Find where the given text appears and provide that cell's center as (x, y) coordinate. 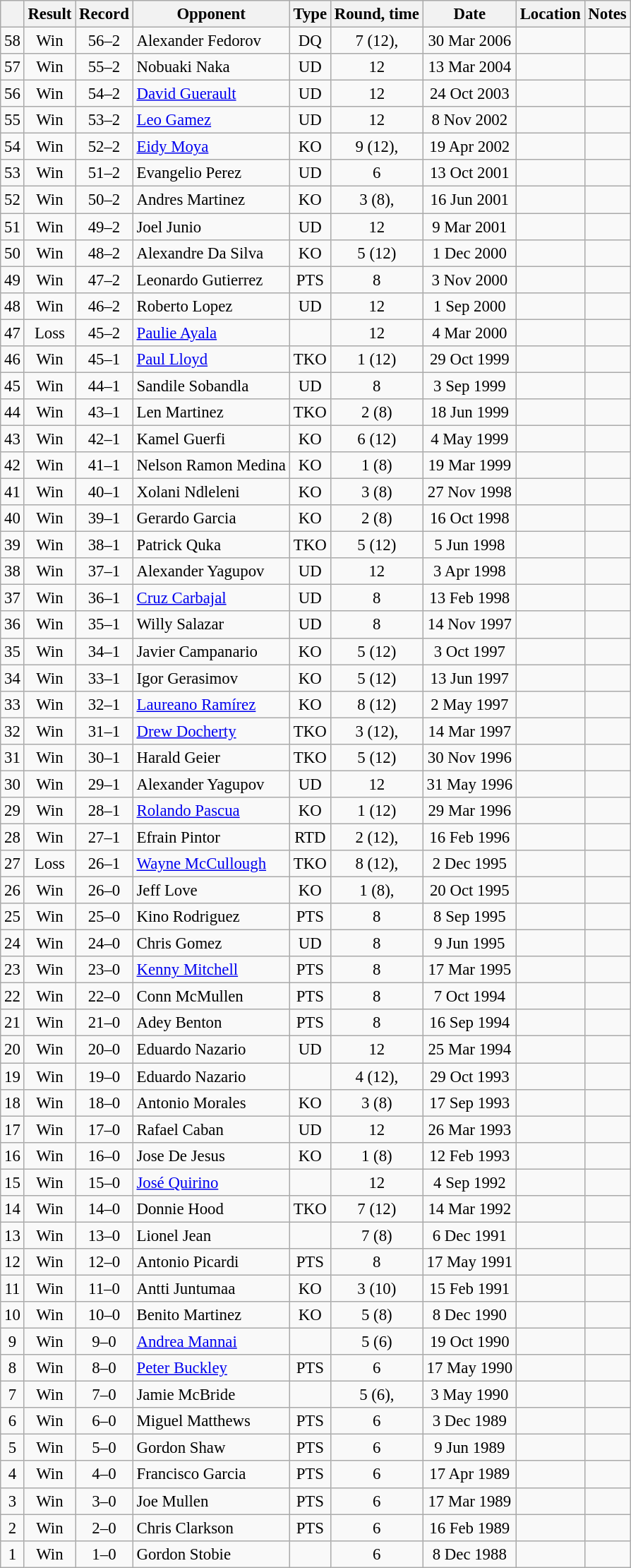
31 (13, 758)
18–0 (104, 1103)
7–0 (104, 1395)
28 (13, 837)
6 (12) (377, 439)
Antonio Picardi (211, 1262)
37–1 (104, 571)
8 (12) (377, 704)
26–0 (104, 891)
19 Apr 2002 (469, 147)
Alexander Fedorov (211, 41)
13 (13, 1235)
23–0 (104, 970)
8 Dec 1990 (469, 1315)
Antti Juntumaa (211, 1288)
19 (13, 1076)
40–1 (104, 492)
Paul Lloyd (211, 360)
10–0 (104, 1315)
3 (8), (377, 200)
26 Mar 1993 (469, 1129)
1 Sep 2000 (469, 306)
17 May 1990 (469, 1368)
43 (13, 439)
Nelson Ramon Medina (211, 465)
25–0 (104, 917)
46 (13, 360)
42–1 (104, 439)
7 (12) (377, 1209)
Gordon Shaw (211, 1448)
49 (13, 280)
12 Feb 1993 (469, 1156)
24–0 (104, 944)
Location (551, 14)
4 (12), (377, 1076)
Miguel Matthews (211, 1421)
Jose De Jesus (211, 1156)
Andres Martinez (211, 200)
Francisco Garcia (211, 1475)
16 Sep 1994 (469, 1023)
27 (13, 864)
20 (13, 1050)
Joe Mullen (211, 1501)
Drew Docherty (211, 731)
2 May 1997 (469, 704)
44–1 (104, 386)
Conn McMullen (211, 997)
17–0 (104, 1129)
32 (13, 731)
17 Sep 1993 (469, 1103)
41–1 (104, 465)
21 (13, 1023)
22–0 (104, 997)
Willy Salazar (211, 625)
14 Nov 1997 (469, 625)
2 (13, 1528)
3 Sep 1999 (469, 386)
Leo Gamez (211, 120)
11–0 (104, 1288)
30 Nov 1996 (469, 758)
Leonardo Gutierrez (211, 280)
19 Oct 1990 (469, 1342)
3 Dec 1989 (469, 1421)
Evangelio Perez (211, 173)
45–1 (104, 360)
Opponent (211, 14)
30 Mar 2006 (469, 41)
24 Oct 2003 (469, 94)
56 (13, 94)
Kamel Guerfi (211, 439)
11 (13, 1288)
48–2 (104, 253)
Chris Gomez (211, 944)
5–0 (104, 1448)
13 Jun 1997 (469, 678)
52 (13, 200)
Rafael Caban (211, 1129)
54–2 (104, 94)
8–0 (104, 1368)
31–1 (104, 731)
3 (10) (377, 1288)
1–0 (104, 1554)
16 Oct 1998 (469, 518)
28–1 (104, 811)
Sandile Sobandla (211, 386)
Peter Buckley (211, 1368)
Record (104, 14)
8 Nov 2002 (469, 120)
29 (13, 811)
Igor Gerasimov (211, 678)
17 (13, 1129)
8 Sep 1995 (469, 917)
45 (13, 386)
29 Mar 1996 (469, 811)
46–2 (104, 306)
17 Apr 1989 (469, 1475)
Kino Rodriguez (211, 917)
32–1 (104, 704)
4 (13, 1475)
4 Sep 1992 (469, 1182)
15 (13, 1182)
50–2 (104, 200)
5 (6) (377, 1342)
13 Mar 2004 (469, 67)
15–0 (104, 1182)
41 (13, 492)
Efrain Pintor (211, 837)
José Quirino (211, 1182)
4–0 (104, 1475)
Joel Junio (211, 227)
34 (13, 678)
49–2 (104, 227)
6–0 (104, 1421)
36 (13, 625)
9–0 (104, 1342)
16 Jun 2001 (469, 200)
3 Apr 1998 (469, 571)
4 Mar 2000 (469, 333)
19–0 (104, 1076)
9 Mar 2001 (469, 227)
Wayne McCullough (211, 864)
Rolando Pascua (211, 811)
9 (12), (377, 147)
Alexandre Da Silva (211, 253)
43–1 (104, 412)
30 (13, 784)
7 (12), (377, 41)
Eidy Moya (211, 147)
Round, time (377, 14)
Date (469, 14)
Gerardo Garcia (211, 518)
14–0 (104, 1209)
1 (13, 1554)
40 (13, 518)
57 (13, 67)
Adey Benton (211, 1023)
31 May 1996 (469, 784)
Roberto Lopez (211, 306)
45–2 (104, 333)
56–2 (104, 41)
44 (13, 412)
Jeff Love (211, 891)
39 (13, 545)
RTD (310, 837)
17 May 1991 (469, 1262)
Laureano Ramírez (211, 704)
7 Oct 1994 (469, 997)
1 Dec 2000 (469, 253)
16 Feb 1989 (469, 1528)
35 (13, 651)
5 (8) (377, 1315)
38 (13, 571)
13–0 (104, 1235)
42 (13, 465)
5 (6), (377, 1395)
Paulie Ayala (211, 333)
33–1 (104, 678)
3 Oct 1997 (469, 651)
22 (13, 997)
3 (13, 1501)
DQ (310, 41)
Result (49, 14)
Jamie McBride (211, 1395)
Xolani Ndleleni (211, 492)
21–0 (104, 1023)
7 (8) (377, 1235)
Len Martinez (211, 412)
Harald Geier (211, 758)
38–1 (104, 545)
27–1 (104, 837)
24 (13, 944)
5 (13, 1448)
2 (12), (377, 837)
29 Oct 1993 (469, 1076)
3 May 1990 (469, 1395)
35–1 (104, 625)
Cruz Carbajal (211, 598)
54 (13, 147)
6 Dec 1991 (469, 1235)
23 (13, 970)
David Guerault (211, 94)
14 Mar 1997 (469, 731)
Gordon Stobie (211, 1554)
13 Oct 2001 (469, 173)
16–0 (104, 1156)
Chris Clarkson (211, 1528)
Patrick Quka (211, 545)
51–2 (104, 173)
30–1 (104, 758)
18 Jun 1999 (469, 412)
39–1 (104, 518)
51 (13, 227)
8 (12), (377, 864)
19 Mar 1999 (469, 465)
34–1 (104, 651)
Javier Campanario (211, 651)
20 Oct 1995 (469, 891)
9 (13, 1342)
29–1 (104, 784)
14 Mar 1992 (469, 1209)
Kenny Mitchell (211, 970)
12–0 (104, 1262)
9 Jun 1989 (469, 1448)
16 (13, 1156)
5 Jun 1998 (469, 545)
53 (13, 173)
Andrea Mannai (211, 1342)
50 (13, 253)
1 (8), (377, 891)
55 (13, 120)
27 Nov 1998 (469, 492)
47–2 (104, 280)
25 Mar 1994 (469, 1050)
4 May 1999 (469, 439)
15 Feb 1991 (469, 1288)
2–0 (104, 1528)
3–0 (104, 1501)
3 (12), (377, 731)
17 Mar 1995 (469, 970)
52–2 (104, 147)
8 Dec 1988 (469, 1554)
37 (13, 598)
10 (13, 1315)
13 Feb 1998 (469, 598)
Antonio Morales (211, 1103)
20–0 (104, 1050)
55–2 (104, 67)
26–1 (104, 864)
25 (13, 917)
3 Nov 2000 (469, 280)
Nobuaki Naka (211, 67)
Type (310, 14)
7 (13, 1395)
14 (13, 1209)
18 (13, 1103)
47 (13, 333)
58 (13, 41)
16 Feb 1996 (469, 837)
33 (13, 704)
48 (13, 306)
26 (13, 891)
Lionel Jean (211, 1235)
9 Jun 1995 (469, 944)
Benito Martinez (211, 1315)
29 Oct 1999 (469, 360)
2 Dec 1995 (469, 864)
Donnie Hood (211, 1209)
17 Mar 1989 (469, 1501)
Notes (607, 14)
53–2 (104, 120)
36–1 (104, 598)
